Identify which cell holds the provided text, then report its (x, y) central coordinate. 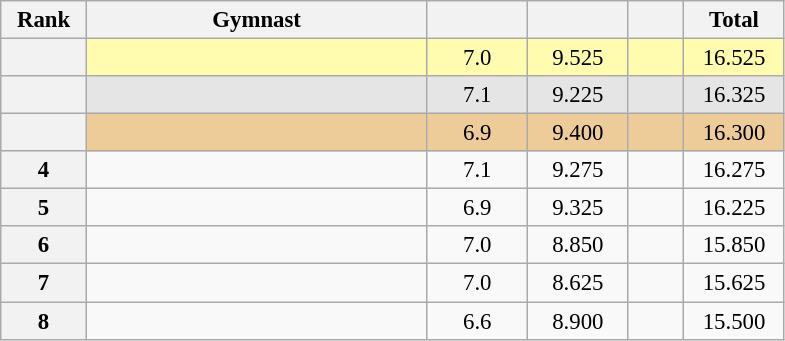
Rank (44, 20)
9.275 (578, 170)
5 (44, 208)
9.525 (578, 58)
8.850 (578, 245)
9.400 (578, 133)
Total (734, 20)
16.300 (734, 133)
9.225 (578, 95)
16.325 (734, 95)
8 (44, 321)
15.625 (734, 283)
15.500 (734, 321)
8.625 (578, 283)
15.850 (734, 245)
8.900 (578, 321)
Gymnast (256, 20)
6 (44, 245)
9.325 (578, 208)
16.275 (734, 170)
4 (44, 170)
16.525 (734, 58)
6.6 (478, 321)
16.225 (734, 208)
7 (44, 283)
